Return (X, Y) of the center of cell containing provided text 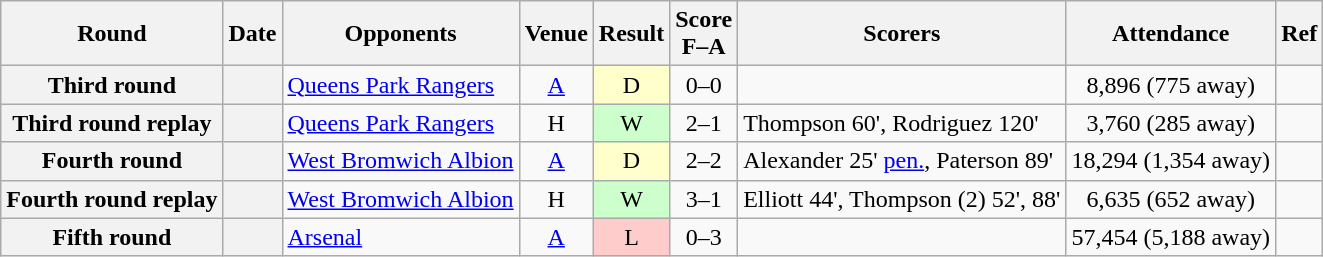
Attendance (1171, 34)
Fourth round (112, 161)
Elliott 44', Thompson (2) 52', 88' (902, 199)
Thompson 60', Rodriguez 120' (902, 123)
Alexander 25' pen., Paterson 89' (902, 161)
Result (631, 34)
Opponents (400, 34)
Round (112, 34)
Fifth round (112, 237)
Scorers (902, 34)
6,635 (652 away) (1171, 199)
Third round (112, 85)
Third round replay (112, 123)
57,454 (5,188 away) (1171, 237)
18,294 (1,354 away) (1171, 161)
3–1 (704, 199)
Fourth round replay (112, 199)
0–3 (704, 237)
2–2 (704, 161)
Ref (1300, 34)
Arsenal (400, 237)
0–0 (704, 85)
2–1 (704, 123)
8,896 (775 away) (1171, 85)
Venue (556, 34)
3,760 (285 away) (1171, 123)
L (631, 237)
ScoreF–A (704, 34)
Date (252, 34)
